Return the [x, y] coordinate for the center point of the cell that contains the specified text.  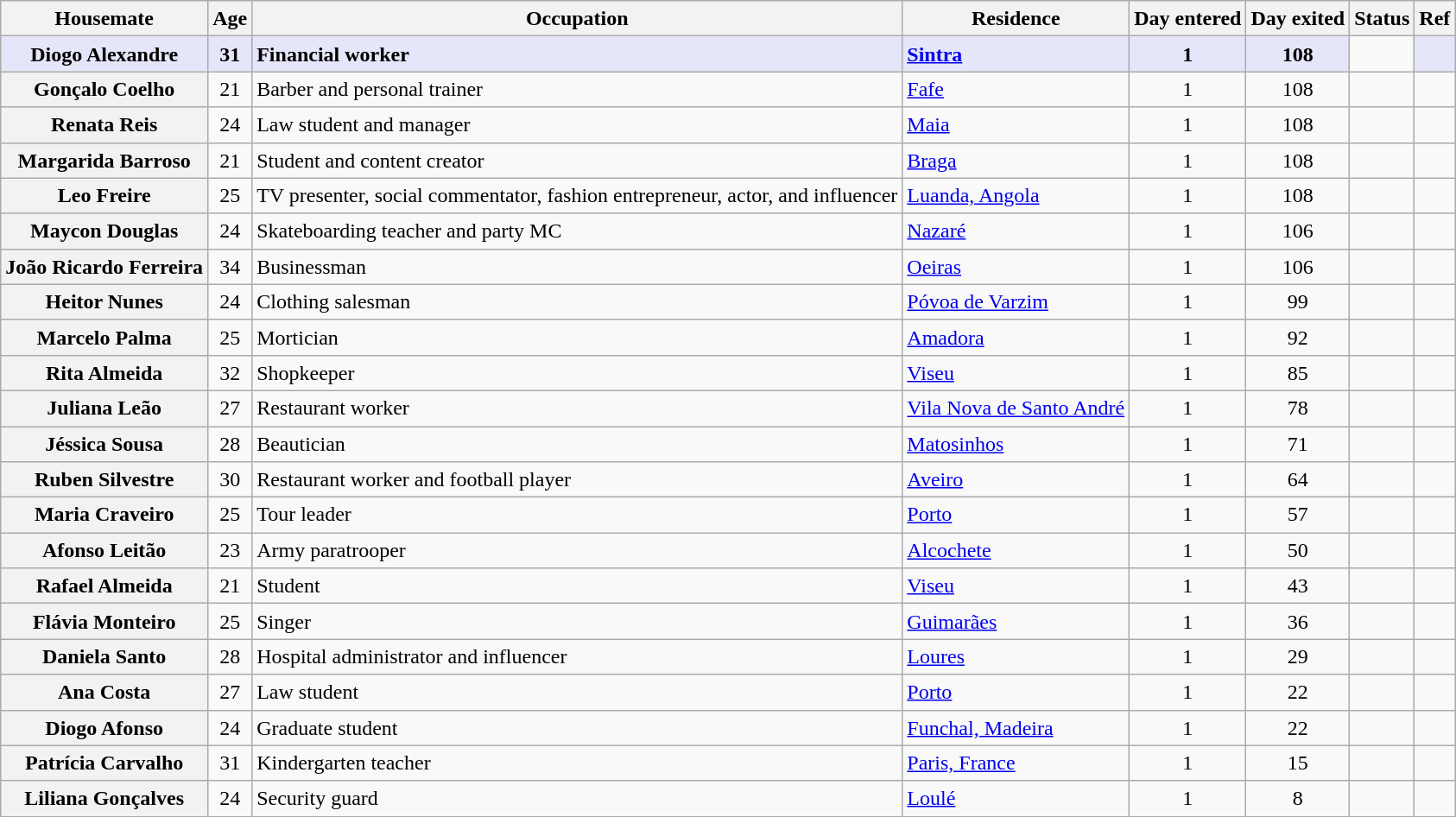
Aveiro [1016, 480]
Funchal, Madeira [1016, 727]
Age [230, 19]
Army paratrooper [577, 551]
Liliana Gonçalves [104, 798]
Maycon Douglas [104, 231]
78 [1298, 408]
Luanda, Angola [1016, 195]
Student and content creator [577, 161]
Jéssica Sousa [104, 444]
Sintra [1016, 54]
Beautician [577, 444]
Alcochete [1016, 551]
Day entered [1188, 19]
Law student [577, 693]
85 [1298, 373]
Marcelo Palma [104, 337]
Restaurant worker [577, 408]
71 [1298, 444]
57 [1298, 515]
Margarida Barroso [104, 161]
Amadora [1016, 337]
Juliana Leão [104, 408]
29 [1298, 656]
Kindergarten teacher [577, 763]
Skateboarding teacher and party MC [577, 231]
Occupation [577, 19]
92 [1298, 337]
Singer [577, 622]
43 [1298, 586]
Patrícia Carvalho [104, 763]
Loures [1016, 656]
Diogo Afonso [104, 727]
Vila Nova de Santo André [1016, 408]
50 [1298, 551]
32 [230, 373]
Graduate student [577, 727]
Maia [1016, 124]
Clothing salesman [577, 302]
Mortician [577, 337]
TV presenter, social commentator, fashion entrepreneur, actor, and influencer [577, 195]
Barber and personal trainer [577, 90]
34 [230, 266]
Security guard [577, 798]
Financial worker [577, 54]
Ruben Silvestre [104, 480]
Renata Reis [104, 124]
8 [1298, 798]
Hospital administrator and influencer [577, 656]
Maria Craveiro [104, 515]
Daniela Santo [104, 656]
Afonso Leitão [104, 551]
Paris, France [1016, 763]
30 [230, 480]
Oeiras [1016, 266]
23 [230, 551]
Nazaré [1016, 231]
Loulé [1016, 798]
Heitor Nunes [104, 302]
Day exited [1298, 19]
99 [1298, 302]
Law student and manager [577, 124]
Tour leader [577, 515]
64 [1298, 480]
Restaurant worker and football player [577, 480]
Residence [1016, 19]
36 [1298, 622]
Rita Almeida [104, 373]
Status [1382, 19]
Rafael Almeida [104, 586]
Diogo Alexandre [104, 54]
Student [577, 586]
Housemate [104, 19]
Businessman [577, 266]
Guimarães [1016, 622]
Póvoa de Varzim [1016, 302]
Matosinhos [1016, 444]
15 [1298, 763]
Ana Costa [104, 693]
Gonçalo Coelho [104, 90]
Ref [1435, 19]
Braga [1016, 161]
João Ricardo Ferreira [104, 266]
Shopkeeper [577, 373]
Flávia Monteiro [104, 622]
Fafe [1016, 90]
Leo Freire [104, 195]
